Find where the given text appears and provide that cell's center as (x, y) coordinate. 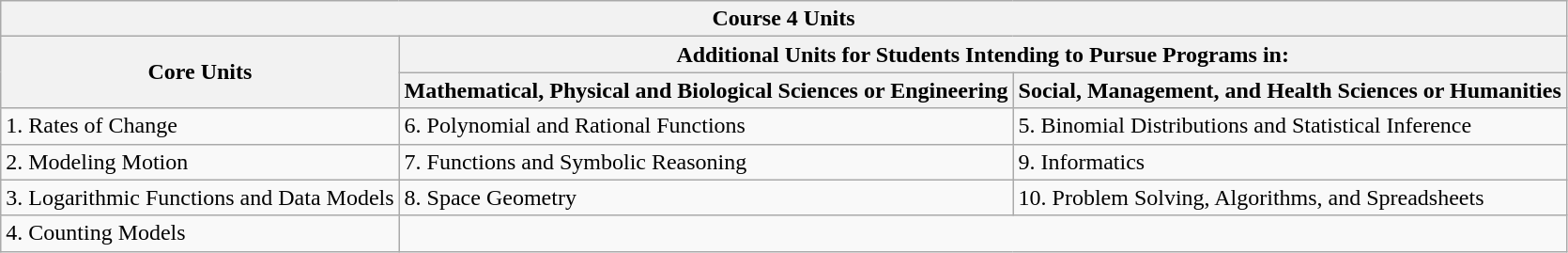
2. Modeling Motion (200, 162)
7. Functions and Symbolic Reasoning (706, 162)
Core Units (200, 72)
Mathematical, Physical and Biological Sciences or Engineering (706, 90)
6. Polynomial and Rational Functions (706, 126)
3. Logarithmic Functions and Data Models (200, 198)
5. Binomial Distributions and Statistical Inference (1290, 126)
4. Counting Models (200, 233)
Additional Units for Students Intending to Pursue Programs in: (982, 55)
1. Rates of Change (200, 126)
Course 4 Units (784, 19)
9. Informatics (1290, 162)
10. Problem Solving, Algorithms, and Spreadsheets (1290, 198)
Social, Management, and Health Sciences or Humanities (1290, 90)
8. Space Geometry (706, 198)
